Determine the [X, Y] coordinate at the center of the cell enclosing the given text.  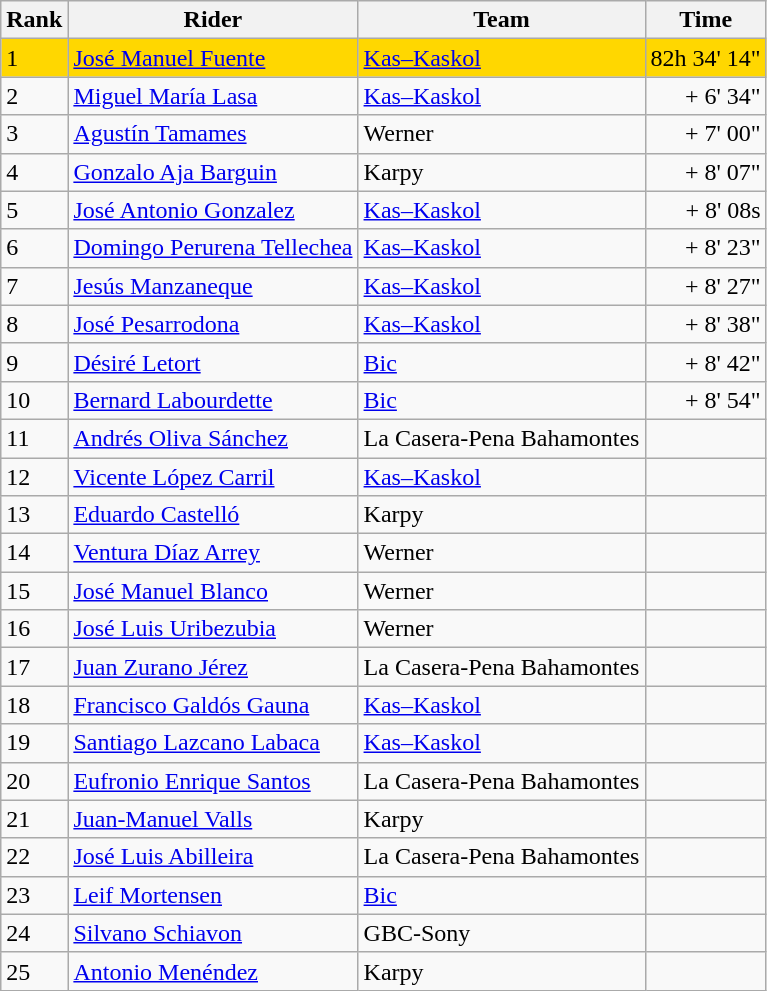
Francisco Galdós Gauna [213, 705]
Désiré Letort [213, 362]
12 [34, 477]
6 [34, 248]
+ 7' 00" [706, 134]
3 [34, 134]
7 [34, 286]
Jesús Manzaneque [213, 286]
Vicente López Carril [213, 477]
Time [706, 20]
23 [34, 895]
Leif Mortensen [213, 895]
Miguel María Lasa [213, 96]
Antonio Menéndez [213, 971]
Santiago Lazcano Labaca [213, 743]
+ 8' 38" [706, 324]
+ 8' 27" [706, 286]
+ 8' 54" [706, 400]
Team [502, 20]
20 [34, 781]
5 [34, 210]
11 [34, 438]
25 [34, 971]
Rank [34, 20]
14 [34, 553]
Silvano Schiavon [213, 933]
José Manuel Fuente [213, 58]
Juan-Manuel Valls [213, 819]
Domingo Perurena Tellechea [213, 248]
José Pesarrodona [213, 324]
22 [34, 857]
+ 8' 08s [706, 210]
José Manuel Blanco [213, 591]
José Luis Uribezubia [213, 629]
+ 8' 42" [706, 362]
17 [34, 667]
Andrés Oliva Sánchez [213, 438]
24 [34, 933]
GBC-Sony [502, 933]
Juan Zurano Jérez [213, 667]
21 [34, 819]
82h 34' 14" [706, 58]
José Luis Abilleira [213, 857]
Bernard Labourdette [213, 400]
José Antonio Gonzalez [213, 210]
4 [34, 172]
15 [34, 591]
10 [34, 400]
8 [34, 324]
1 [34, 58]
Eduardo Castelló [213, 515]
19 [34, 743]
13 [34, 515]
+ 8' 07" [706, 172]
Rider [213, 20]
2 [34, 96]
Ventura Díaz Arrey [213, 553]
18 [34, 705]
Gonzalo Aja Barguin [213, 172]
Eufronio Enrique Santos [213, 781]
+ 6' 34" [706, 96]
9 [34, 362]
16 [34, 629]
+ 8' 23" [706, 248]
Agustín Tamames [213, 134]
